Pinpoint the cell where the given text exists, returning its (X, Y) midpoint coordinate. 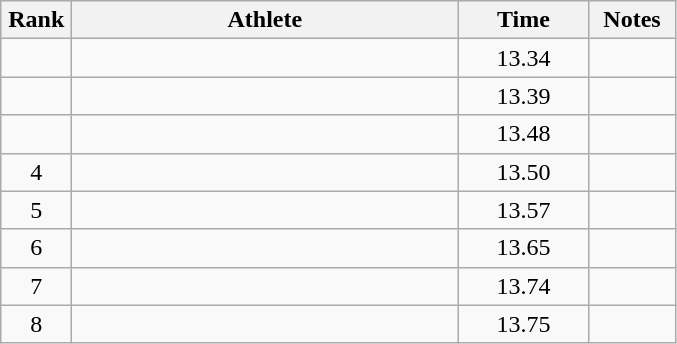
5 (36, 210)
13.74 (524, 286)
13.75 (524, 324)
7 (36, 286)
13.34 (524, 58)
13.50 (524, 172)
13.57 (524, 210)
Notes (632, 20)
Athlete (265, 20)
13.65 (524, 248)
4 (36, 172)
Rank (36, 20)
13.39 (524, 96)
6 (36, 248)
8 (36, 324)
13.48 (524, 134)
Time (524, 20)
